Provide the [x, y] coordinate of the cell's center where the given text is located.  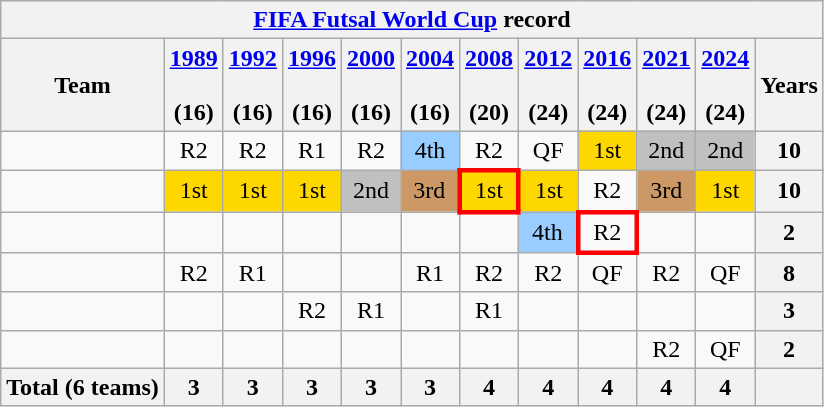
2000(16) [370, 85]
2016(24) [608, 85]
1992(16) [252, 85]
8 [789, 273]
2024(24) [726, 85]
Years [789, 85]
1996(16) [312, 85]
2021(24) [666, 85]
1989(16) [194, 85]
Team [83, 85]
2004(16) [430, 85]
Total (6 teams) [83, 387]
2008(20) [490, 85]
2012(24) [548, 85]
FIFA Futsal World Cup record [412, 20]
